Scan for the cell matching the given text and deliver its (x, y) coordinate at center. 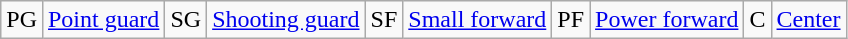
Power forward (667, 20)
PG (22, 20)
Small forward (478, 20)
PF (571, 20)
C (758, 20)
SG (186, 20)
Center (808, 20)
SF (384, 20)
Point guard (103, 20)
Shooting guard (286, 20)
